Detect which cell encompasses the target text, then output its [X, Y] center coordinate. 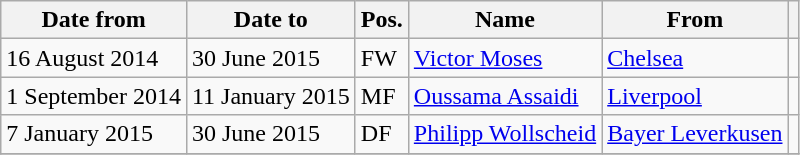
Pos. [382, 20]
Chelsea [695, 58]
Date from [94, 20]
16 August 2014 [94, 58]
DF [382, 134]
1 September 2014 [94, 96]
MF [382, 96]
Name [504, 20]
11 January 2015 [270, 96]
Oussama Assaidi [504, 96]
Philipp Wollscheid [504, 134]
7 January 2015 [94, 134]
Liverpool [695, 96]
Bayer Leverkusen [695, 134]
From [695, 20]
Date to [270, 20]
Victor Moses [504, 58]
FW [382, 58]
